For the text-containing cell, return its midpoint in (x, y) coordinate format. 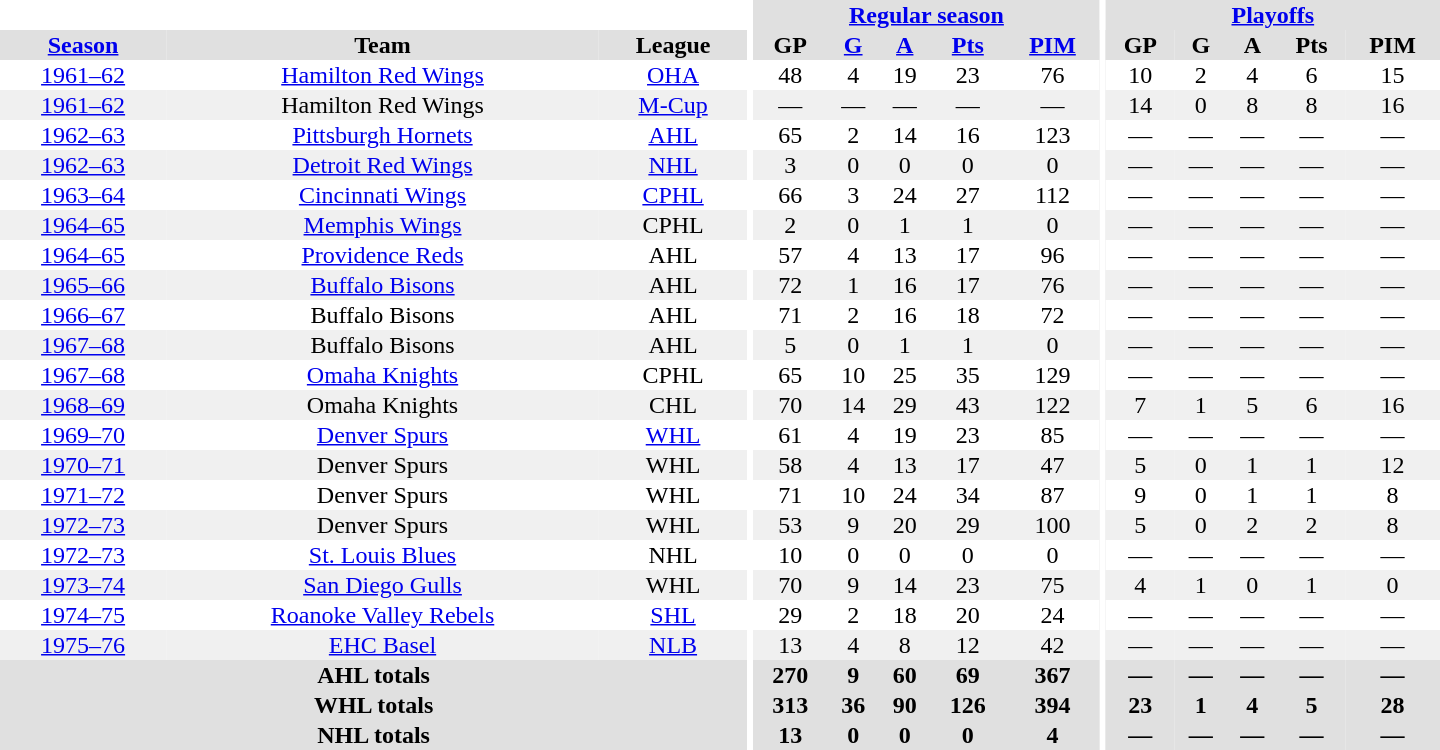
Playoffs (1273, 15)
Regular season (926, 15)
Memphis Wings (382, 225)
Detroit Red Wings (382, 165)
WHL totals (374, 705)
1965–66 (83, 285)
69 (968, 675)
61 (790, 435)
43 (968, 405)
28 (1392, 705)
1969–70 (83, 435)
66 (790, 195)
NLB (673, 645)
57 (790, 255)
123 (1052, 135)
47 (1052, 465)
AHL totals (374, 675)
CHL (673, 405)
1968–69 (83, 405)
87 (1052, 495)
Pittsburgh Hornets (382, 135)
Cincinnati Wings (382, 195)
Season (83, 45)
1973–74 (83, 585)
367 (1052, 675)
San Diego Gulls (382, 585)
1963–64 (83, 195)
96 (1052, 255)
394 (1052, 705)
35 (968, 375)
League (673, 45)
60 (905, 675)
1970–71 (83, 465)
1971–72 (83, 495)
1966–67 (83, 315)
90 (905, 705)
313 (790, 705)
Providence Reds (382, 255)
SHL (673, 615)
85 (1052, 435)
58 (790, 465)
270 (790, 675)
36 (853, 705)
1975–76 (83, 645)
25 (905, 375)
112 (1052, 195)
53 (790, 525)
27 (968, 195)
NHL totals (374, 735)
St. Louis Blues (382, 555)
1974–75 (83, 615)
48 (790, 75)
Roanoke Valley Rebels (382, 615)
15 (1392, 75)
126 (968, 705)
Team (382, 45)
7 (1140, 405)
M-Cup (673, 105)
OHA (673, 75)
129 (1052, 375)
EHC Basel (382, 645)
42 (1052, 645)
34 (968, 495)
100 (1052, 525)
75 (1052, 585)
122 (1052, 405)
